Return the (x, y) coordinate for the center point of the cell that contains the specified text.  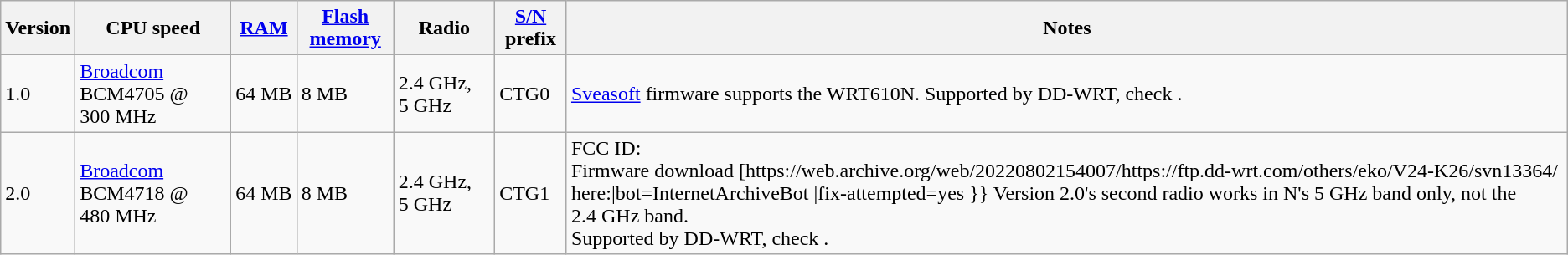
Flash memory (345, 28)
RAM (264, 28)
CTG0 (531, 94)
Broadcom BCM4705 @ 300 MHz (153, 94)
1.0 (39, 94)
Notes (1067, 28)
Radio (444, 28)
2.0 (39, 193)
CTG1 (531, 193)
CPU speed (153, 28)
Broadcom BCM4718 @ 480 MHz (153, 193)
S/N prefix (531, 28)
Version (39, 28)
Sveasoft firmware supports the WRT610N. Supported by DD-WRT, check . (1067, 94)
